Return [x, y] of the center of cell containing provided text 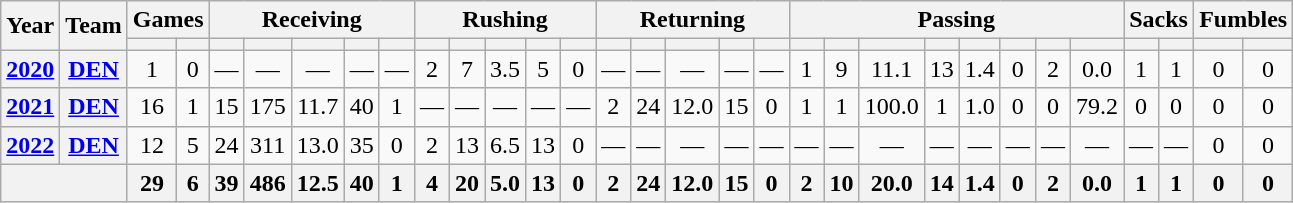
Rushing [504, 20]
39 [226, 183]
6 [193, 183]
Returning [692, 20]
Passing [956, 20]
4 [432, 183]
6.5 [504, 145]
2020 [30, 69]
10 [842, 183]
11.1 [892, 69]
311 [268, 145]
Year [30, 26]
20 [466, 183]
29 [152, 183]
Fumbles [1244, 20]
Sacks [1159, 20]
12 [152, 145]
1.0 [980, 107]
7 [466, 69]
11.7 [318, 107]
13.0 [318, 145]
100.0 [892, 107]
5.0 [504, 183]
35 [362, 145]
12.5 [318, 183]
20.0 [892, 183]
Receiving [312, 20]
14 [942, 183]
3.5 [504, 69]
Team [94, 26]
9 [842, 69]
2022 [30, 145]
486 [268, 183]
79.2 [1096, 107]
16 [152, 107]
175 [268, 107]
2021 [30, 107]
Games [168, 20]
